For the text-containing cell, return its midpoint in [x, y] coordinate format. 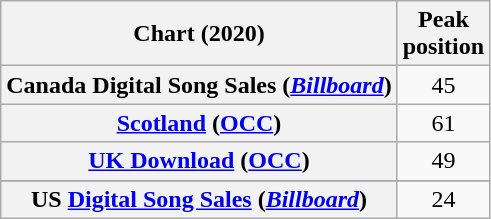
24 [443, 199]
Scotland (OCC) [199, 123]
Peak position [443, 34]
Chart (2020) [199, 34]
Canada Digital Song Sales (Billboard) [199, 85]
45 [443, 85]
61 [443, 123]
49 [443, 161]
US Digital Song Sales (Billboard) [199, 199]
UK Download (OCC) [199, 161]
